Locate the cell with the specified text and output its [X, Y] center coordinate. 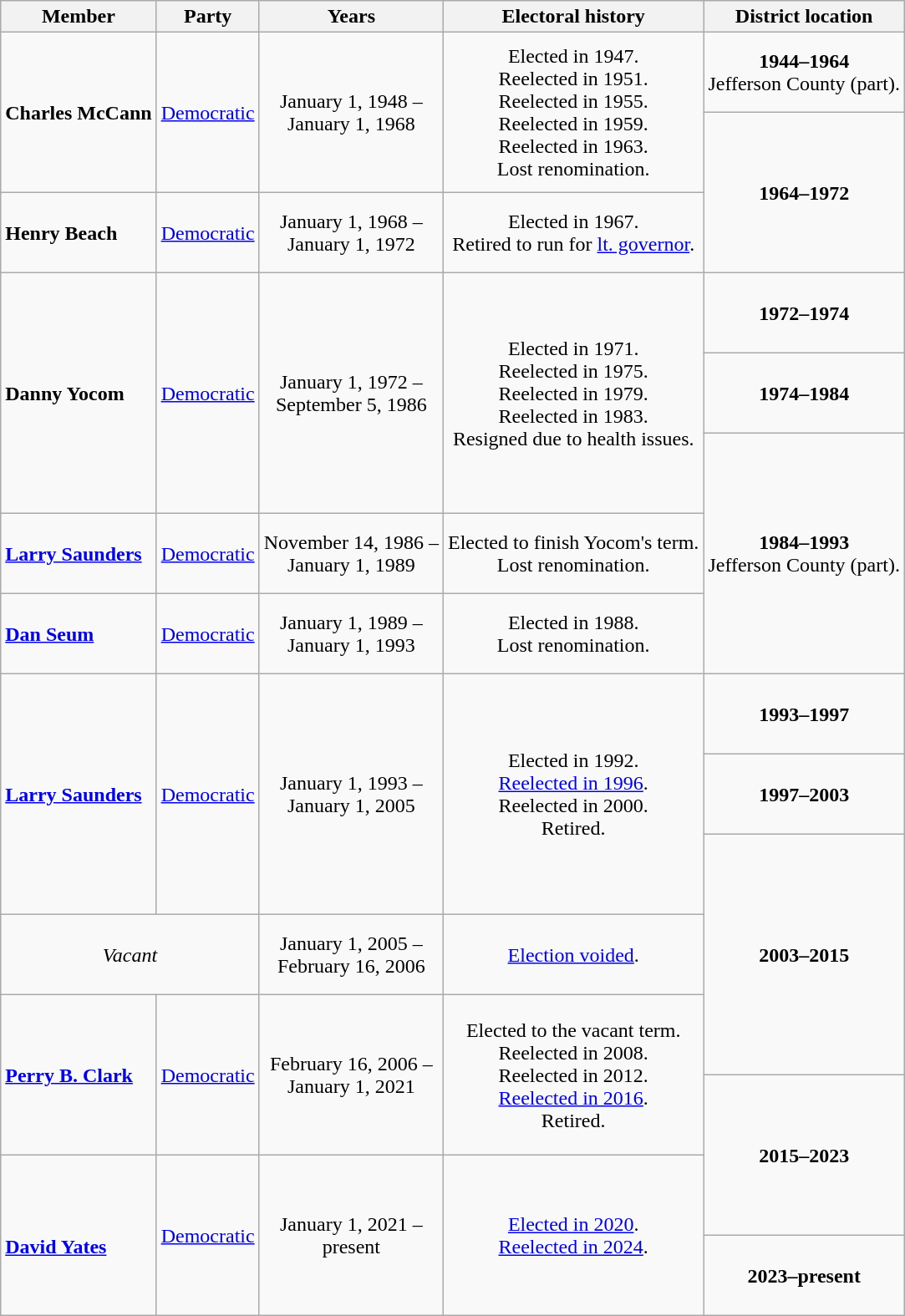
January 1, 1972 –September 5, 1986 [351, 394]
January 1, 2005 –February 16, 2006 [351, 955]
Vacant [130, 955]
Elected in 1967.Retired to run for lt. governor. [573, 233]
January 1, 1968 –January 1, 1972 [351, 233]
January 1, 1989 –January 1, 1993 [351, 634]
1997–2003 [804, 795]
Member [79, 17]
1984–1993Jefferson County (part). [804, 554]
Electoral history [573, 17]
Charles McCann [79, 113]
Dan Seum [79, 634]
Danny Yocom [79, 394]
Years [351, 17]
Elected in 1947.Reelected in 1951.Reelected in 1955.Reelected in 1959.Reelected in 1963.Lost renomination. [573, 113]
2023–present [804, 1276]
January 1, 1993 –January 1, 2005 [351, 795]
David Yates [79, 1236]
Elected in 1971.Reelected in 1975.Reelected in 1979.Reelected in 1983.Resigned due to health issues. [573, 394]
January 1, 1948 –January 1, 1968 [351, 113]
2003–2015 [804, 955]
1944–1964Jefferson County (part). [804, 73]
Elected to the vacant term.Reelected in 2008.Reelected in 2012.Reelected in 2016.Retired. [573, 1075]
Elected to finish Yocom's term.Lost renomination. [573, 554]
Party [207, 17]
Henry Beach [79, 233]
1974–1984 [804, 394]
Perry B. Clark [79, 1075]
2015–2023 [804, 1156]
1972–1974 [804, 313]
Elected in 1992.Reelected in 1996.Reelected in 2000.Retired. [573, 795]
District location [804, 17]
Elected in 1988.Lost renomination. [573, 634]
January 1, 2021 –present [351, 1236]
February 16, 2006 –January 1, 2021 [351, 1075]
November 14, 1986 –January 1, 1989 [351, 554]
1964–1972 [804, 193]
Elected in 2020.Reelected in 2024. [573, 1236]
Election voided. [573, 955]
1993–1997 [804, 714]
